Return the (X, Y) coordinate for the center point of the cell that contains the specified text.  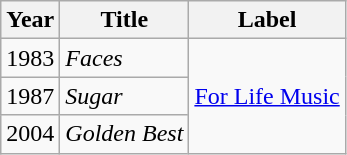
Label (267, 20)
For Life Music (267, 96)
Golden Best (124, 134)
1983 (30, 58)
Title (124, 20)
2004 (30, 134)
Sugar (124, 96)
Faces (124, 58)
Year (30, 20)
1987 (30, 96)
